Extract the (X, Y) coordinate from the center of the cell holding the provided text.  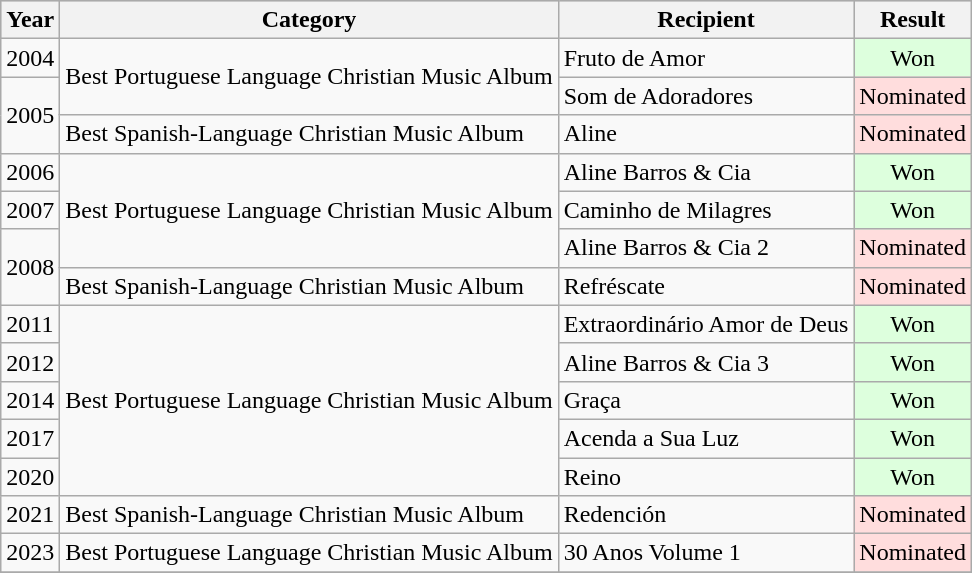
Aline Barros & Cia 3 (706, 362)
2004 (30, 58)
Refréscate (706, 286)
Caminho de Milagres (706, 210)
Extraordinário Amor de Deus (706, 324)
2012 (30, 362)
2008 (30, 267)
Category (309, 20)
Result (913, 20)
Graça (706, 400)
Som de Adoradores (706, 96)
Aline (706, 134)
2014 (30, 400)
Acenda a Sua Luz (706, 438)
2006 (30, 172)
2011 (30, 324)
2020 (30, 477)
2007 (30, 210)
Redención (706, 515)
2023 (30, 553)
Year (30, 20)
2005 (30, 115)
Aline Barros & Cia (706, 172)
30 Anos Volume 1 (706, 553)
Aline Barros & Cia 2 (706, 248)
Recipient (706, 20)
Reino (706, 477)
2017 (30, 438)
Fruto de Amor (706, 58)
2021 (30, 515)
